Determine the (x, y) coordinate at the center of the cell enclosing the given text.  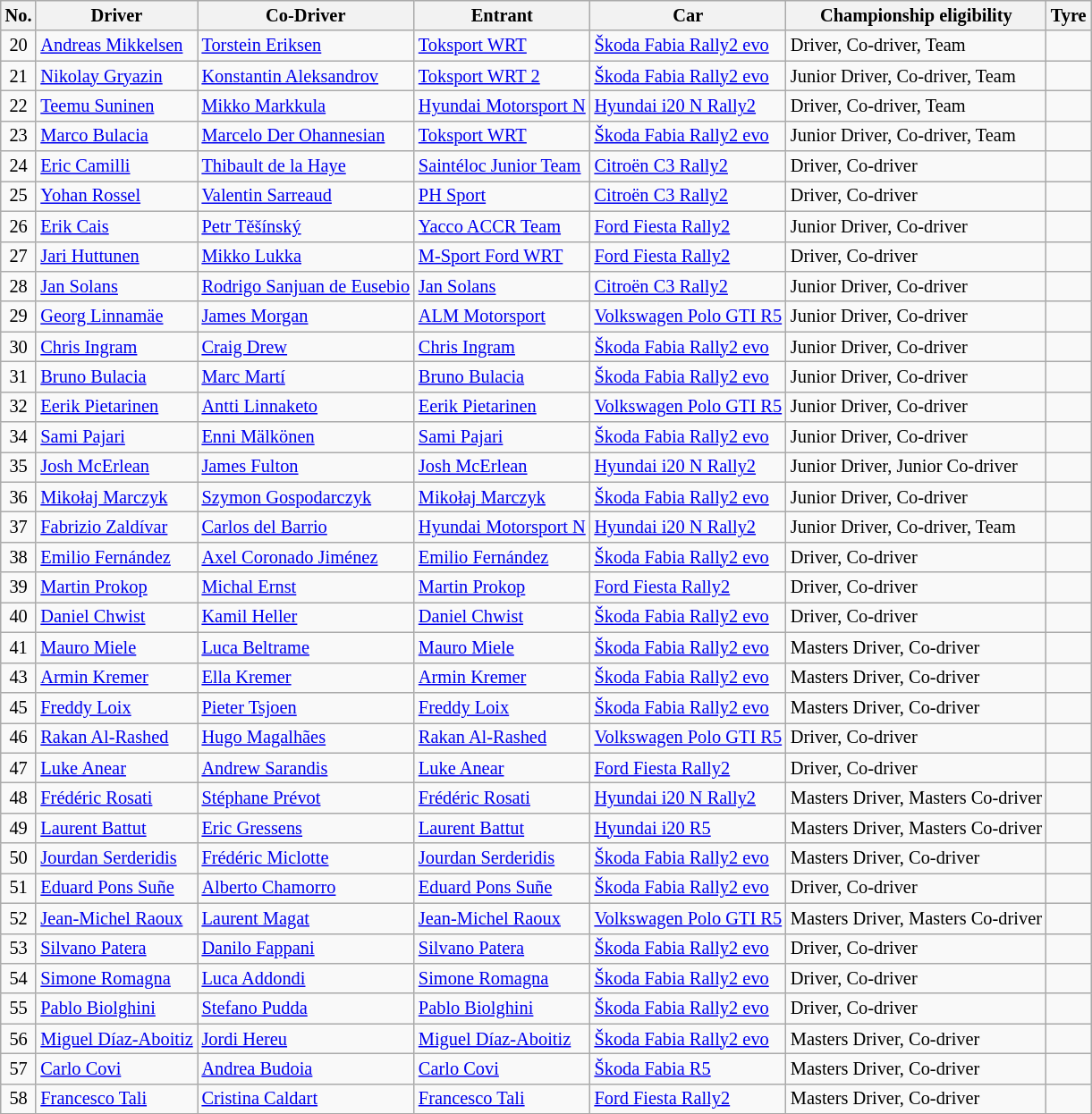
Ella Kremer (306, 678)
Thibault de la Haye (306, 166)
58 (19, 1099)
46 (19, 738)
PH Sport (503, 196)
36 (19, 497)
Eric Camilli (116, 166)
25 (19, 196)
Cristina Caldart (306, 1099)
31 (19, 376)
ALM Motorsport (503, 316)
41 (19, 647)
Yohan Rossel (116, 196)
Eric Gressens (306, 828)
37 (19, 527)
Tyre (1069, 15)
39 (19, 587)
51 (19, 888)
Marc Martí (306, 376)
Toksport WRT 2 (503, 76)
Driver (116, 15)
40 (19, 617)
Luca Addondi (306, 978)
Hugo Magalhães (306, 738)
James Fulton (306, 467)
34 (19, 437)
Rodrigo Sanjuan de Eusebio (306, 286)
43 (19, 678)
Co-Driver (306, 15)
Luca Beltrame (306, 647)
23 (19, 136)
28 (19, 286)
Pieter Tsjoen (306, 707)
Jordi Hereu (306, 1039)
Mikko Markkula (306, 105)
Junior Driver, Junior Co-driver (916, 467)
Marcelo Der Ohannesian (306, 136)
M-Sport Ford WRT (503, 257)
Petr Těšínský (306, 226)
James Morgan (306, 316)
Championship eligibility (916, 15)
Szymon Gospodarczyk (306, 497)
No. (19, 15)
Car (689, 15)
Andrea Budoia (306, 1068)
57 (19, 1068)
Andreas Mikkelsen (116, 46)
Entrant (503, 15)
27 (19, 257)
Marco Bulacia (116, 136)
56 (19, 1039)
47 (19, 768)
22 (19, 105)
Craig Drew (306, 347)
53 (19, 949)
Škoda Fabia R5 (689, 1068)
Stéphane Prévot (306, 798)
Fabrizio Zaldívar (116, 527)
Valentin Sarreaud (306, 196)
Axel Coronado Jiménez (306, 557)
Erik Cais (116, 226)
38 (19, 557)
Teemu Suninen (116, 105)
Hyundai i20 R5 (689, 828)
Mikko Lukka (306, 257)
Saintéloc Junior Team (503, 166)
21 (19, 76)
52 (19, 918)
50 (19, 858)
Georg Linnamäe (116, 316)
Kamil Heller (306, 617)
45 (19, 707)
Alberto Chamorro (306, 888)
55 (19, 1009)
49 (19, 828)
Enni Mälkönen (306, 437)
24 (19, 166)
Jari Huttunen (116, 257)
48 (19, 798)
Nikolay Gryazin (116, 76)
Stefano Pudda (306, 1009)
32 (19, 407)
30 (19, 347)
Torstein Eriksen (306, 46)
Laurent Magat (306, 918)
20 (19, 46)
29 (19, 316)
Frédéric Miclotte (306, 858)
Carlos del Barrio (306, 527)
26 (19, 226)
Yacco ACCR Team (503, 226)
Konstantin Aleksandrov (306, 76)
35 (19, 467)
Michal Ernst (306, 587)
Antti Linnaketo (306, 407)
54 (19, 978)
Andrew Sarandis (306, 768)
Danilo Fappani (306, 949)
